Identify which cell holds the provided text, then report its [X, Y] central coordinate. 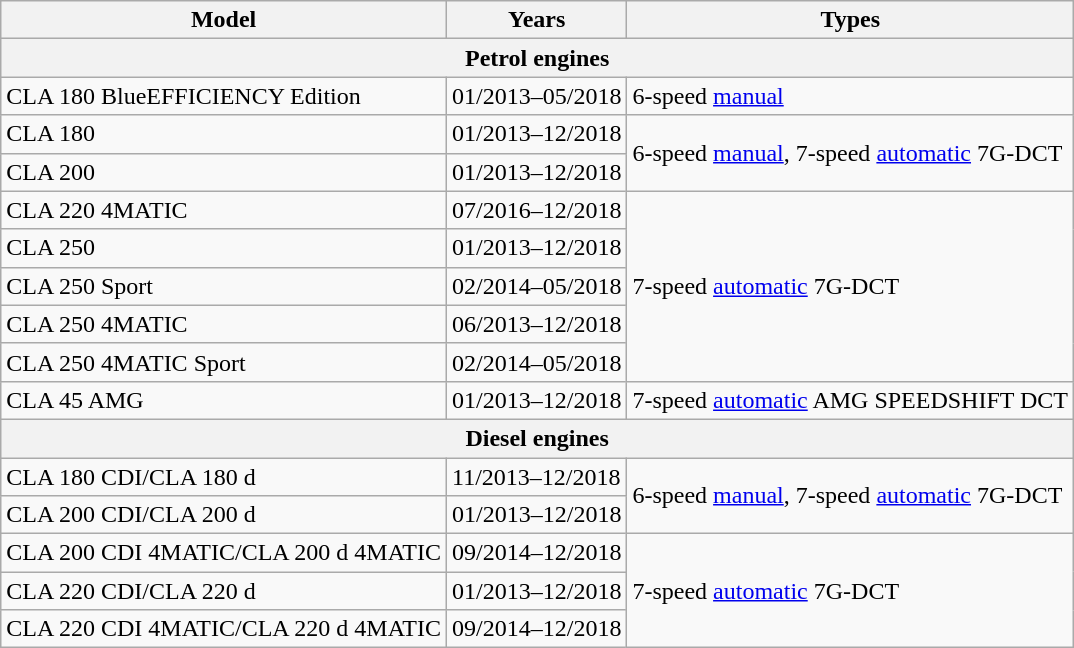
Petrol engines [538, 58]
CLA 180 [224, 134]
6-speed manual [850, 96]
11/2013–12/2018 [537, 477]
CLA 220 CDI/CLA 220 d [224, 591]
CLA 45 AMG [224, 400]
06/2013–12/2018 [537, 324]
CLA 200 CDI/CLA 200 d [224, 515]
CLA 250 4MATIC [224, 324]
CLA 200 [224, 172]
07/2016–12/2018 [537, 210]
CLA 220 CDI 4MATIC/CLA 220 d 4MATIC [224, 629]
CLA 250 Sport [224, 286]
CLA 250 [224, 248]
CLA 180 CDI/CLA 180 d [224, 477]
Types [850, 20]
CLA 180 BlueEFFICIENCY Edition [224, 96]
CLA 250 4MATIC Sport [224, 362]
CLA 200 CDI 4MATIC/CLA 200 d 4MATIC [224, 553]
CLA 220 4MATIC [224, 210]
Model [224, 20]
Diesel engines [538, 438]
7-speed automatic AMG SPEEDSHIFT DCT [850, 400]
01/2013–05/2018 [537, 96]
Years [537, 20]
